Find where the given text appears and provide that cell's center as [x, y] coordinate. 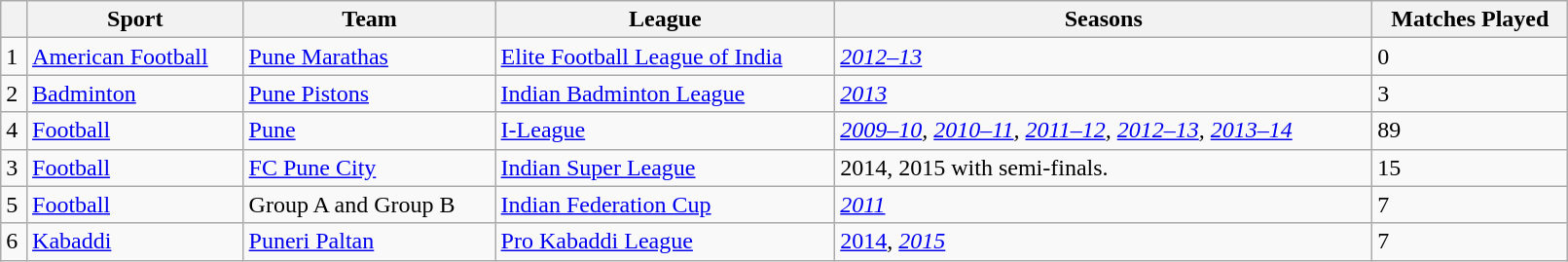
Pune [370, 131]
4 [14, 131]
I-League [666, 131]
Matches Played [1470, 19]
Group A and Group B [370, 205]
Puneri Paltan [370, 242]
League [666, 19]
89 [1470, 131]
Indian Super League [666, 168]
2011 [1104, 205]
2012–13 [1104, 56]
Badminton [136, 94]
American Football [136, 56]
Kabaddi [136, 242]
Pune Pistons [370, 94]
6 [14, 242]
2014, 2015 [1104, 242]
FC Pune City [370, 168]
Pro Kabaddi League [666, 242]
0 [1470, 56]
2013 [1104, 94]
Team [370, 19]
2009–10, 2010–11, 2011–12, 2012–13, 2013–14 [1104, 131]
1 [14, 56]
2 [14, 94]
Indian Badminton League [666, 94]
Indian Federation Cup [666, 205]
5 [14, 205]
Seasons [1104, 19]
Elite Football League of India [666, 56]
2014, 2015 with semi-finals. [1104, 168]
Pune Marathas [370, 56]
15 [1470, 168]
Sport [136, 19]
